Search for the cell housing the specified text and yield its (X, Y) center coordinate. 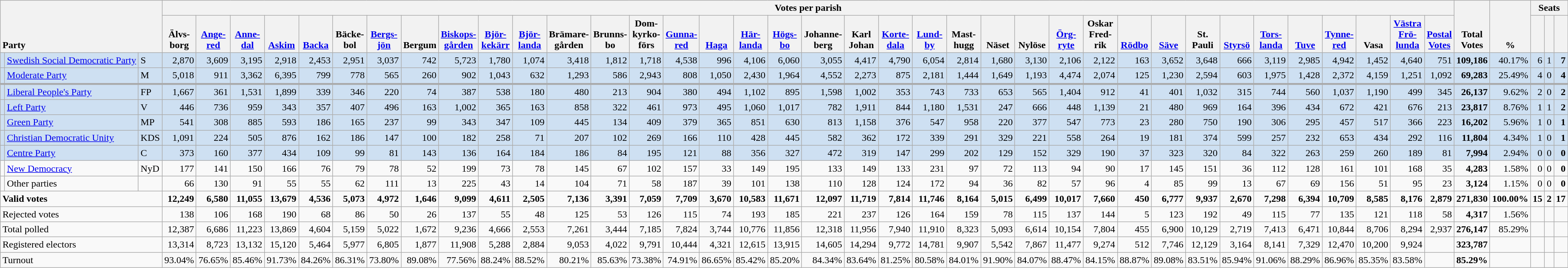
8,585 (1373, 199)
39 (717, 183)
4,106 (750, 60)
5,977 (350, 245)
1,180 (929, 107)
5,288 (495, 245)
207 (569, 138)
276,147 (1472, 229)
5,022 (384, 229)
323,787 (1472, 245)
13,132 (247, 245)
306 (1271, 122)
Green Party (71, 122)
5,018 (179, 76)
88.29% (1305, 260)
996 (717, 60)
11,746 (929, 199)
8,706 (1373, 229)
Bergs- jön (384, 34)
88.47% (1066, 260)
782 (823, 107)
4,790 (896, 60)
Västra Frö- lunda (1408, 34)
2,985 (1305, 60)
Rejected votes (81, 214)
1,877 (420, 245)
144 (1100, 214)
3,124 (1472, 183)
33 (717, 168)
84.07% (1032, 260)
141 (214, 168)
2.94% (1510, 153)
185 (785, 214)
1,230 (1169, 76)
7,261 (569, 229)
6,614 (1032, 229)
1,649 (998, 76)
Valid votes (81, 199)
461 (646, 107)
3,119 (1271, 60)
Biskops- gården (458, 34)
472 (823, 153)
4,536 (315, 199)
Vasa (1373, 34)
Högs- bo (785, 34)
90 (1100, 168)
1,899 (282, 91)
457 (1339, 122)
632 (530, 76)
257 (1271, 138)
9,274 (1100, 245)
387 (458, 91)
Björ- landa (530, 34)
7,824 (681, 229)
12,470 (1339, 245)
407 (350, 107)
885 (247, 122)
43 (495, 183)
494 (717, 91)
875 (896, 76)
106 (214, 214)
858 (569, 107)
5,015 (998, 199)
247 (998, 107)
1,139 (1100, 107)
3,444 (610, 229)
118 (1408, 214)
% (1510, 26)
Centre Party (71, 153)
911 (214, 76)
2,719 (1237, 229)
85.20% (785, 260)
12,249 (179, 199)
15,120 (282, 245)
6 (1537, 60)
Brunns- bo (610, 34)
7,136 (569, 199)
14,781 (929, 245)
6,054 (929, 60)
8,294 (1408, 229)
91.06% (1271, 260)
512 (1134, 245)
88.52% (530, 260)
505 (247, 138)
345 (1440, 91)
11,719 (861, 199)
904 (646, 91)
2,918 (282, 60)
Dom- kyrko- förs (646, 34)
232 (1305, 138)
91.73% (282, 260)
85.63% (610, 260)
2,453 (315, 60)
517 (1373, 122)
83.51% (1202, 260)
68 (315, 214)
733 (964, 91)
85 (1169, 183)
Tynne- red (1339, 34)
1,102 (750, 91)
2,553 (530, 229)
4,022 (610, 245)
193 (750, 214)
177 (179, 168)
Postal Votes (1440, 34)
4,321 (717, 245)
3,362 (247, 76)
62 (350, 183)
160 (214, 153)
844 (896, 107)
V (150, 107)
8,323 (964, 229)
Nylöse (1032, 34)
8,141 (1271, 245)
150 (247, 168)
5,464 (315, 245)
88.24% (495, 260)
7,994 (1472, 153)
6,900 (1169, 229)
225 (458, 183)
51 (1373, 183)
1,780 (495, 60)
8.76% (1510, 107)
2,670 (1237, 199)
269 (646, 138)
Oskar Fred- rik (1100, 34)
3,055 (823, 60)
143 (420, 153)
6,580 (214, 199)
Bäcke- bol (350, 34)
116 (1440, 138)
9,937 (1202, 199)
Tuve (1305, 34)
11,908 (458, 245)
6,777 (1169, 199)
83.58% (1408, 260)
40.17% (1510, 60)
5,542 (998, 245)
7,298 (1271, 199)
1,251 (1408, 76)
Örg- ryte (1066, 34)
M (150, 76)
9,907 (964, 245)
409 (646, 122)
7,709 (681, 199)
New Democracy (71, 168)
3,130 (1032, 60)
14 (530, 183)
8,723 (214, 245)
1.15% (1510, 183)
1,911 (861, 107)
69,283 (1472, 76)
73.80% (384, 260)
48 (530, 214)
6,805 (384, 245)
969 (1202, 107)
1,050 (717, 76)
Korte- dala (896, 34)
85.35% (1373, 260)
4,538 (681, 60)
135 (1339, 214)
11,956 (861, 229)
4,640 (1408, 60)
902 (458, 76)
25.49% (1510, 76)
396 (1271, 107)
14,605 (823, 245)
9.62% (1510, 91)
81.25% (896, 260)
13,314 (179, 245)
11,223 (247, 229)
912 (1100, 91)
9,772 (896, 245)
258 (495, 138)
3,648 (1202, 60)
1.56% (1510, 214)
292 (1408, 138)
10,844 (1339, 229)
Backa (315, 34)
4,159 (1373, 76)
19 (1134, 138)
308 (214, 122)
7,329 (1305, 245)
1,037 (1339, 91)
13,869 (282, 229)
14,294 (861, 245)
361 (214, 91)
8,164 (964, 199)
80.21% (569, 260)
2,870 (179, 60)
77.56% (458, 260)
2,106 (1066, 60)
Rödbo (1134, 34)
11,477 (1066, 245)
1,964 (785, 76)
66 (179, 183)
9,236 (458, 229)
7,804 (1100, 229)
9,053 (569, 245)
224 (214, 138)
541 (179, 122)
5,723 (458, 60)
1,680 (998, 60)
271,830 (1472, 199)
Askim (282, 34)
10,017 (1066, 199)
Swedish Social Democratic Party (71, 60)
295 (1305, 122)
1,975 (1271, 76)
88.87% (1134, 260)
323 (1169, 153)
159 (964, 214)
FP (150, 91)
10,583 (750, 199)
743 (929, 91)
2,372 (1339, 76)
Brämare- gården (569, 34)
Lund- by (929, 34)
73.38% (646, 260)
7,867 (1032, 245)
599 (1237, 138)
12,387 (179, 229)
1,672 (420, 229)
53 (610, 214)
57 (1066, 183)
1,444 (964, 76)
182 (458, 138)
380 (681, 91)
83.64% (861, 260)
1,428 (1305, 76)
9,099 (458, 199)
111 (384, 183)
499 (1408, 91)
973 (681, 107)
180 (530, 91)
1,598 (823, 91)
189 (1408, 153)
9,791 (646, 245)
50 (384, 214)
3,164 (1237, 245)
3,609 (214, 60)
376 (896, 122)
97 (964, 168)
Björ- kekärr (495, 34)
958 (964, 122)
184 (530, 153)
366 (1408, 122)
73 (495, 168)
593 (282, 122)
5,093 (998, 229)
Total polled (81, 229)
11,671 (785, 199)
2,814 (964, 60)
5,159 (350, 229)
373 (179, 153)
6,060 (785, 60)
21 (1134, 107)
558 (1066, 138)
Christian Democratic Unity (71, 138)
2,430 (750, 76)
778 (350, 76)
26,137 (1472, 91)
3,418 (569, 60)
12,318 (823, 229)
Johanne- berg (823, 34)
4,474 (1066, 76)
MP (150, 122)
113 (1032, 168)
156 (1339, 183)
16,202 (1472, 122)
Bergum (420, 34)
134 (610, 122)
95 (1408, 183)
876 (282, 138)
263 (1305, 153)
2,181 (929, 76)
202 (964, 153)
223 (1440, 122)
750 (1202, 122)
Total Votes (1472, 26)
560 (1305, 91)
8,176 (1408, 199)
3,652 (1169, 60)
1,404 (1066, 91)
12,615 (750, 245)
2,505 (530, 199)
88 (717, 153)
11,856 (785, 229)
4,283 (1472, 168)
6,394 (1305, 199)
NyD (150, 168)
Registered electors (81, 245)
109,186 (1472, 60)
80.58% (929, 260)
495 (717, 107)
353 (896, 91)
Moderate Party (71, 76)
157 (681, 168)
Älvs- borg (179, 34)
428 (750, 138)
319 (861, 153)
96 (1100, 183)
10,129 (1202, 229)
Ange- red (214, 34)
895 (785, 91)
74.91% (681, 260)
603 (1237, 76)
379 (681, 122)
751 (1440, 60)
1,017 (785, 107)
Anne- dal (247, 34)
11,910 (929, 229)
2,074 (1100, 76)
1,092 (1440, 76)
11,804 (1472, 138)
161 (1339, 168)
264 (1100, 138)
450 (1134, 199)
2,884 (530, 245)
362 (861, 138)
Här- landa (750, 34)
2,937 (1440, 229)
446 (179, 107)
1,452 (1373, 60)
630 (785, 122)
959 (247, 107)
72 (998, 168)
52 (420, 168)
7,059 (646, 199)
Turnout (81, 260)
5,073 (350, 199)
2,273 (861, 76)
152 (1032, 153)
1,193 (1032, 76)
100.00% (1510, 199)
4,317 (1472, 214)
10,444 (681, 245)
1,667 (179, 91)
327 (785, 153)
1,043 (495, 76)
11,055 (247, 199)
4,942 (1339, 60)
Näset (998, 34)
4,666 (495, 229)
5.96% (1510, 122)
85.94% (1237, 260)
187 (681, 183)
Karl Johan (861, 34)
84.34% (823, 260)
41 (1134, 91)
10,776 (750, 229)
7,660 (1100, 199)
586 (610, 76)
773 (1100, 122)
10,154 (1066, 229)
82 (1032, 183)
Styrsö (1237, 34)
3,391 (610, 199)
2,951 (350, 60)
84.15% (1100, 260)
84.26% (315, 260)
401 (1169, 91)
5 (1134, 214)
129 (998, 153)
3,744 (717, 229)
Other parties (71, 183)
12,097 (823, 199)
736 (214, 107)
124 (896, 183)
280 (1169, 122)
Gunna- red (681, 34)
231 (929, 168)
76.65% (214, 260)
112 (1271, 168)
79 (350, 168)
S (150, 60)
13,915 (785, 245)
86.31% (350, 260)
676 (1408, 107)
291 (964, 138)
448 (1066, 107)
69 (1305, 183)
26 (420, 214)
799 (315, 76)
Mast- hugg (964, 34)
7,814 (896, 199)
86.96% (1339, 260)
3,670 (717, 199)
347 (495, 122)
1,812 (610, 60)
299 (929, 153)
346 (350, 91)
2,122 (1100, 60)
374 (1202, 138)
15 (1537, 199)
1.58% (1510, 168)
6,395 (282, 76)
356 (750, 153)
86 (350, 214)
76 (315, 168)
1,293 (569, 76)
2,943 (646, 76)
Liberal People's Party (71, 91)
259 (1339, 153)
91.90% (998, 260)
6,471 (1305, 229)
672 (1339, 107)
2,594 (1202, 76)
421 (1373, 107)
1,158 (861, 122)
1,032 (1202, 91)
104 (569, 183)
744 (1271, 91)
496 (384, 107)
85.46% (247, 260)
10,200 (1373, 245)
100 (420, 138)
6,499 (1032, 199)
7,940 (896, 229)
851 (750, 122)
136 (458, 153)
181 (1169, 138)
357 (315, 107)
4,604 (315, 229)
538 (495, 91)
455 (1134, 229)
4,611 (495, 199)
742 (420, 60)
315 (1237, 91)
4,417 (861, 60)
Party (81, 26)
3,037 (384, 60)
4,552 (823, 76)
Tors- landa (1271, 34)
4,972 (384, 199)
7,746 (1169, 245)
St. Pauli (1202, 34)
10,709 (1339, 199)
84.01% (964, 260)
1,646 (420, 199)
77 (1305, 214)
192 (1202, 214)
199 (458, 168)
1,091 (179, 138)
85.42% (750, 260)
162 (315, 138)
2,879 (1440, 199)
130 (214, 183)
4.34% (1510, 138)
93.04% (179, 260)
1,074 (530, 60)
123 (1169, 214)
49 (1237, 214)
Haga (717, 34)
12,129 (1202, 245)
35 (1440, 168)
7,413 (1271, 229)
1,190 (1373, 91)
13,679 (282, 199)
7 (1561, 60)
1,718 (646, 60)
3,195 (247, 60)
91 (247, 183)
C (150, 153)
7,185 (646, 229)
86.65% (717, 260)
Votes per parish (808, 8)
582 (823, 138)
165 (350, 122)
23,817 (1472, 107)
KDS (150, 138)
Seats (1549, 8)
Left Party (71, 107)
Säve (1169, 34)
813 (823, 122)
37 (1134, 153)
320 (1202, 153)
9,924 (1408, 245)
151 (1202, 168)
808 (681, 76)
1,060 (750, 107)
6,686 (214, 229)
